Determine the (X, Y) coordinate at the center of the cell enclosing the given text.  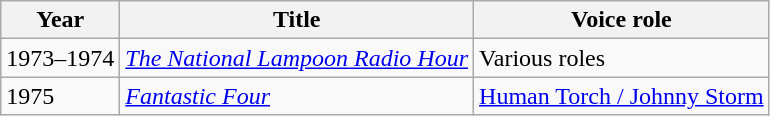
Year (60, 20)
Fantastic Four (297, 96)
Voice role (622, 20)
Various roles (622, 58)
Human Torch / Johnny Storm (622, 96)
Title (297, 20)
The National Lampoon Radio Hour (297, 58)
1973–1974 (60, 58)
1975 (60, 96)
